Determine the (x, y) coordinate at the center of the cell enclosing the given text.  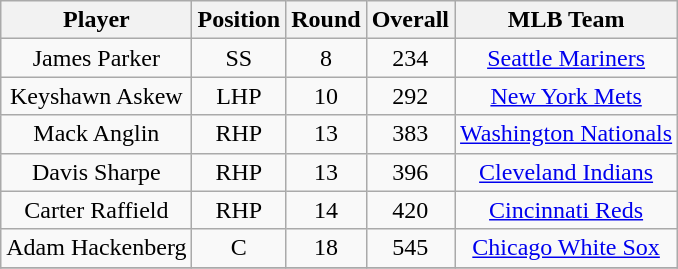
396 (410, 172)
Washington Nationals (566, 134)
SS (239, 58)
Cleveland Indians (566, 172)
Carter Raffield (96, 210)
420 (410, 210)
Player (96, 20)
Overall (410, 20)
Position (239, 20)
New York Mets (566, 96)
8 (326, 58)
C (239, 248)
Round (326, 20)
Adam Hackenberg (96, 248)
14 (326, 210)
10 (326, 96)
383 (410, 134)
Mack Anglin (96, 134)
Keyshawn Askew (96, 96)
545 (410, 248)
LHP (239, 96)
292 (410, 96)
Davis Sharpe (96, 172)
Seattle Mariners (566, 58)
234 (410, 58)
James Parker (96, 58)
MLB Team (566, 20)
Chicago White Sox (566, 248)
18 (326, 248)
Cincinnati Reds (566, 210)
